Determine the (X, Y) coordinate at the center of the cell enclosing the given text.  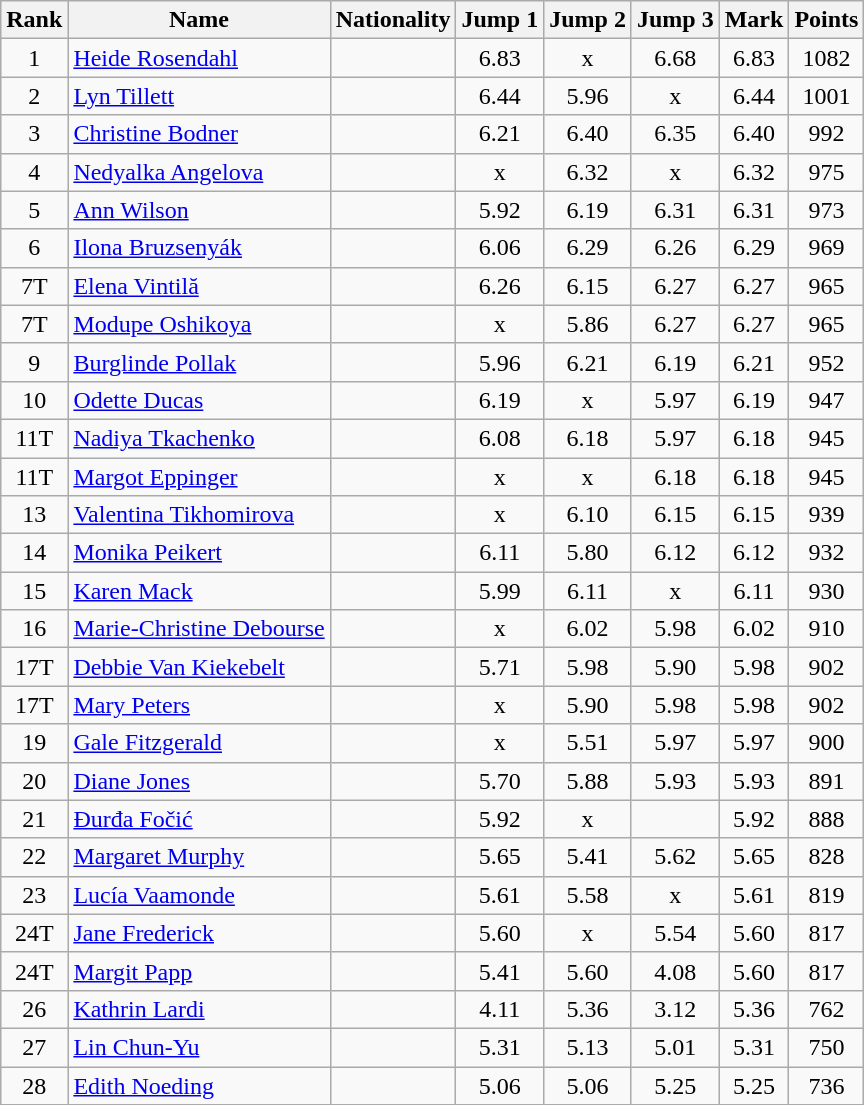
992 (826, 134)
900 (826, 743)
1001 (826, 96)
5.01 (675, 1047)
947 (826, 400)
930 (826, 591)
Debbie Van Kiekebelt (199, 667)
6.35 (675, 134)
Mark (754, 20)
Ann Wilson (199, 210)
5.70 (500, 781)
19 (34, 743)
6.68 (675, 58)
15 (34, 591)
5.88 (588, 781)
5.58 (588, 895)
5 (34, 210)
Valentina Tikhomirova (199, 515)
5.80 (588, 553)
26 (34, 1009)
3 (34, 134)
Margot Eppinger (199, 477)
952 (826, 362)
Karen Mack (199, 591)
Jump 1 (500, 20)
Margit Papp (199, 971)
Burglinde Pollak (199, 362)
5.51 (588, 743)
6.10 (588, 515)
23 (34, 895)
2 (34, 96)
5.62 (675, 857)
10 (34, 400)
Lyn Tillett (199, 96)
Gale Fitzgerald (199, 743)
Lucía Vaamonde (199, 895)
Nedyalka Angelova (199, 172)
973 (826, 210)
Odette Ducas (199, 400)
762 (826, 1009)
Edith Noeding (199, 1085)
Christine Bodner (199, 134)
Heide Rosendahl (199, 58)
Lin Chun-Yu (199, 1047)
750 (826, 1047)
22 (34, 857)
819 (826, 895)
14 (34, 553)
Jane Frederick (199, 933)
3.12 (675, 1009)
939 (826, 515)
Mary Peters (199, 705)
4.11 (500, 1009)
Name (199, 20)
20 (34, 781)
5.13 (588, 1047)
736 (826, 1085)
27 (34, 1047)
Diane Jones (199, 781)
910 (826, 629)
28 (34, 1085)
888 (826, 819)
9 (34, 362)
932 (826, 553)
Ilona Bruzsenyák (199, 248)
Jump 3 (675, 20)
969 (826, 248)
4 (34, 172)
6 (34, 248)
6.06 (500, 248)
975 (826, 172)
Nadiya Tkachenko (199, 438)
Marie-Christine Debourse (199, 629)
5.99 (500, 591)
5.86 (588, 324)
Rank (34, 20)
16 (34, 629)
13 (34, 515)
1 (34, 58)
Points (826, 20)
21 (34, 819)
Kathrin Lardi (199, 1009)
Monika Peikert (199, 553)
828 (826, 857)
Nationality (393, 20)
1082 (826, 58)
Đurđa Fočić (199, 819)
Margaret Murphy (199, 857)
5.54 (675, 933)
891 (826, 781)
Jump 2 (588, 20)
4.08 (675, 971)
Modupe Oshikoya (199, 324)
Elena Vintilă (199, 286)
6.08 (500, 438)
5.71 (500, 667)
